Extract the [X, Y] coordinate from the center of the cell holding the provided text.  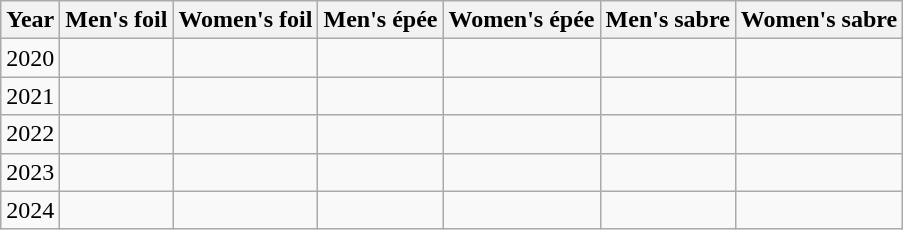
2020 [30, 58]
2023 [30, 172]
Women's foil [246, 20]
Men's foil [116, 20]
2024 [30, 210]
Women's sabre [818, 20]
Women's épée [522, 20]
2021 [30, 96]
Men's épée [380, 20]
2022 [30, 134]
Men's sabre [668, 20]
Year [30, 20]
